Search for the cell housing the specified text and yield its (X, Y) center coordinate. 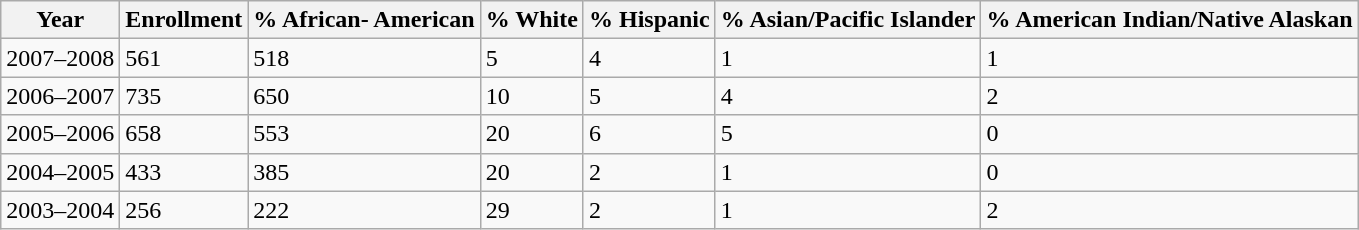
Enrollment (184, 20)
% African- American (364, 20)
650 (364, 96)
% Asian/Pacific Islander (848, 20)
% White (532, 20)
553 (364, 134)
% Hispanic (649, 20)
658 (184, 134)
6 (649, 134)
2006–2007 (60, 96)
256 (184, 210)
2003–2004 (60, 210)
222 (364, 210)
561 (184, 58)
10 (532, 96)
518 (364, 58)
735 (184, 96)
433 (184, 172)
2005–2006 (60, 134)
2004–2005 (60, 172)
% American Indian/Native Alaskan (1170, 20)
385 (364, 172)
29 (532, 210)
Year (60, 20)
2007–2008 (60, 58)
